For the text-containing cell, return its midpoint in [x, y] coordinate format. 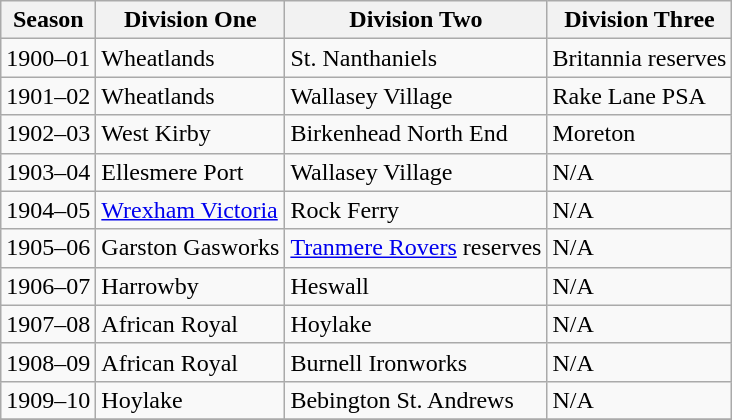
Birkenhead North End [416, 134]
1903–04 [48, 172]
Wrexham Victoria [190, 210]
Tranmere Rovers reserves [416, 248]
Division Two [416, 20]
1907–08 [48, 324]
Britannia reserves [640, 58]
St. Nanthaniels [416, 58]
Division Three [640, 20]
Rock Ferry [416, 210]
Ellesmere Port [190, 172]
Garston Gasworks [190, 248]
1905–06 [48, 248]
1901–02 [48, 96]
Burnell Ironworks [416, 362]
Season [48, 20]
Heswall [416, 286]
Division One [190, 20]
1902–03 [48, 134]
Bebington St. Andrews [416, 400]
1904–05 [48, 210]
1906–07 [48, 286]
Moreton [640, 134]
West Kirby [190, 134]
Rake Lane PSA [640, 96]
Harrowby [190, 286]
1908–09 [48, 362]
1909–10 [48, 400]
1900–01 [48, 58]
